Capture the cell that displays the provided text and extract its [x, y] central coordinate. 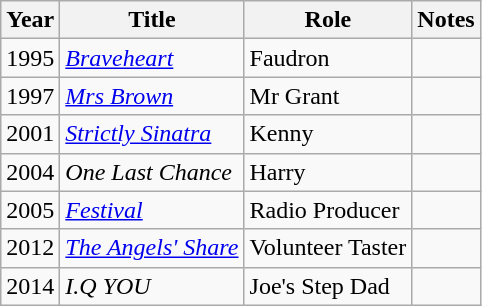
Mrs Brown [152, 96]
2001 [30, 134]
I.Q YOU [152, 286]
The Angels' Share [152, 248]
Joe's Step Dad [328, 286]
Volunteer Taster [328, 248]
Strictly Sinatra [152, 134]
Kenny [328, 134]
Role [328, 20]
2005 [30, 210]
Braveheart [152, 58]
Title [152, 20]
Radio Producer [328, 210]
Mr Grant [328, 96]
Festival [152, 210]
2014 [30, 286]
2004 [30, 172]
1995 [30, 58]
Faudron [328, 58]
Notes [446, 20]
1997 [30, 96]
2012 [30, 248]
Harry [328, 172]
Year [30, 20]
One Last Chance [152, 172]
